For the text-containing cell, return its midpoint in (x, y) coordinate format. 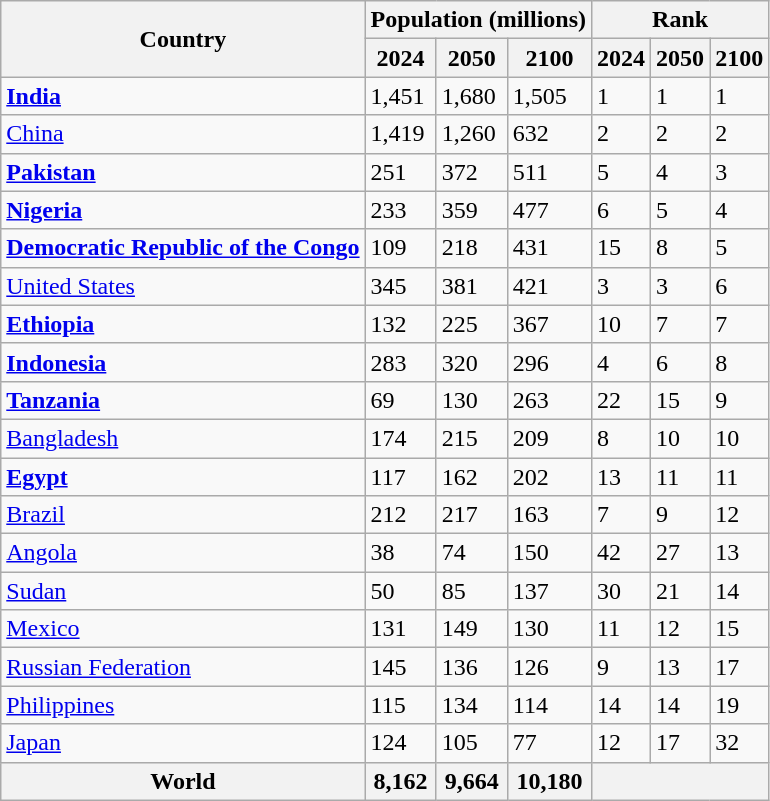
Bangladesh (183, 438)
Brazil (183, 515)
431 (549, 248)
150 (549, 553)
1,260 (472, 134)
477 (549, 210)
Nigeria (183, 210)
126 (549, 667)
22 (622, 400)
283 (400, 362)
136 (472, 667)
137 (549, 591)
320 (472, 362)
1,505 (549, 96)
131 (400, 629)
296 (549, 362)
Population (millions) (478, 20)
8,162 (400, 781)
114 (549, 705)
Philippines (183, 705)
215 (472, 438)
632 (549, 134)
30 (622, 591)
1,680 (472, 96)
115 (400, 705)
Mexico (183, 629)
World (183, 781)
381 (472, 286)
Japan (183, 743)
Tanzania (183, 400)
209 (549, 438)
38 (400, 553)
32 (740, 743)
Country (183, 39)
Angola (183, 553)
Pakistan (183, 172)
69 (400, 400)
367 (549, 324)
149 (472, 629)
Russian Federation (183, 667)
77 (549, 743)
21 (680, 591)
132 (400, 324)
42 (622, 553)
218 (472, 248)
263 (549, 400)
Sudan (183, 591)
174 (400, 438)
225 (472, 324)
511 (549, 172)
359 (472, 210)
117 (400, 477)
74 (472, 553)
145 (400, 667)
China (183, 134)
27 (680, 553)
217 (472, 515)
1,419 (400, 134)
Egypt (183, 477)
India (183, 96)
212 (400, 515)
202 (549, 477)
9,664 (472, 781)
124 (400, 743)
109 (400, 248)
85 (472, 591)
1,451 (400, 96)
Indonesia (183, 362)
162 (472, 477)
105 (472, 743)
Rank (680, 20)
163 (549, 515)
Democratic Republic of the Congo (183, 248)
345 (400, 286)
233 (400, 210)
10,180 (549, 781)
372 (472, 172)
United States (183, 286)
251 (400, 172)
Ethiopia (183, 324)
50 (400, 591)
421 (549, 286)
19 (740, 705)
134 (472, 705)
